Locate the cell with the specified text and output its [x, y] center coordinate. 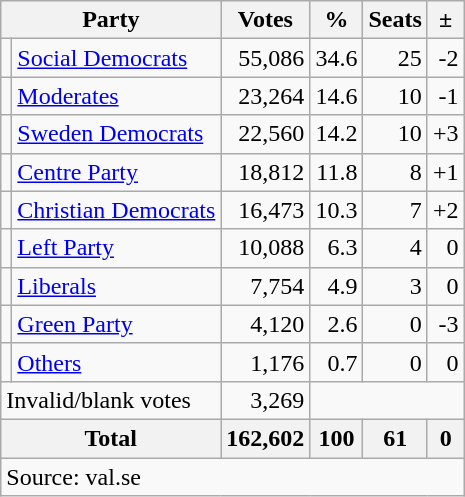
Total [111, 438]
22,560 [266, 134]
10,088 [266, 248]
Liberals [116, 286]
Source: val.se [232, 477]
Others [116, 362]
14.2 [336, 134]
100 [336, 438]
-3 [446, 324]
+3 [446, 134]
18,812 [266, 172]
8 [395, 172]
10.3 [336, 210]
Party [111, 20]
4 [395, 248]
Votes [266, 20]
-2 [446, 58]
14.6 [336, 96]
3,269 [266, 400]
11.8 [336, 172]
Green Party [116, 324]
162,602 [266, 438]
7,754 [266, 286]
Centre Party [116, 172]
Sweden Democrats [116, 134]
-1 [446, 96]
± [446, 20]
25 [395, 58]
Christian Democrats [116, 210]
7 [395, 210]
Seats [395, 20]
Left Party [116, 248]
% [336, 20]
4.9 [336, 286]
1,176 [266, 362]
34.6 [336, 58]
+1 [446, 172]
Moderates [116, 96]
6.3 [336, 248]
4,120 [266, 324]
Invalid/blank votes [111, 400]
Social Democrats [116, 58]
23,264 [266, 96]
16,473 [266, 210]
2.6 [336, 324]
0.7 [336, 362]
3 [395, 286]
+2 [446, 210]
55,086 [266, 58]
61 [395, 438]
